Find where the given text appears and provide that cell's center as [X, Y] coordinate. 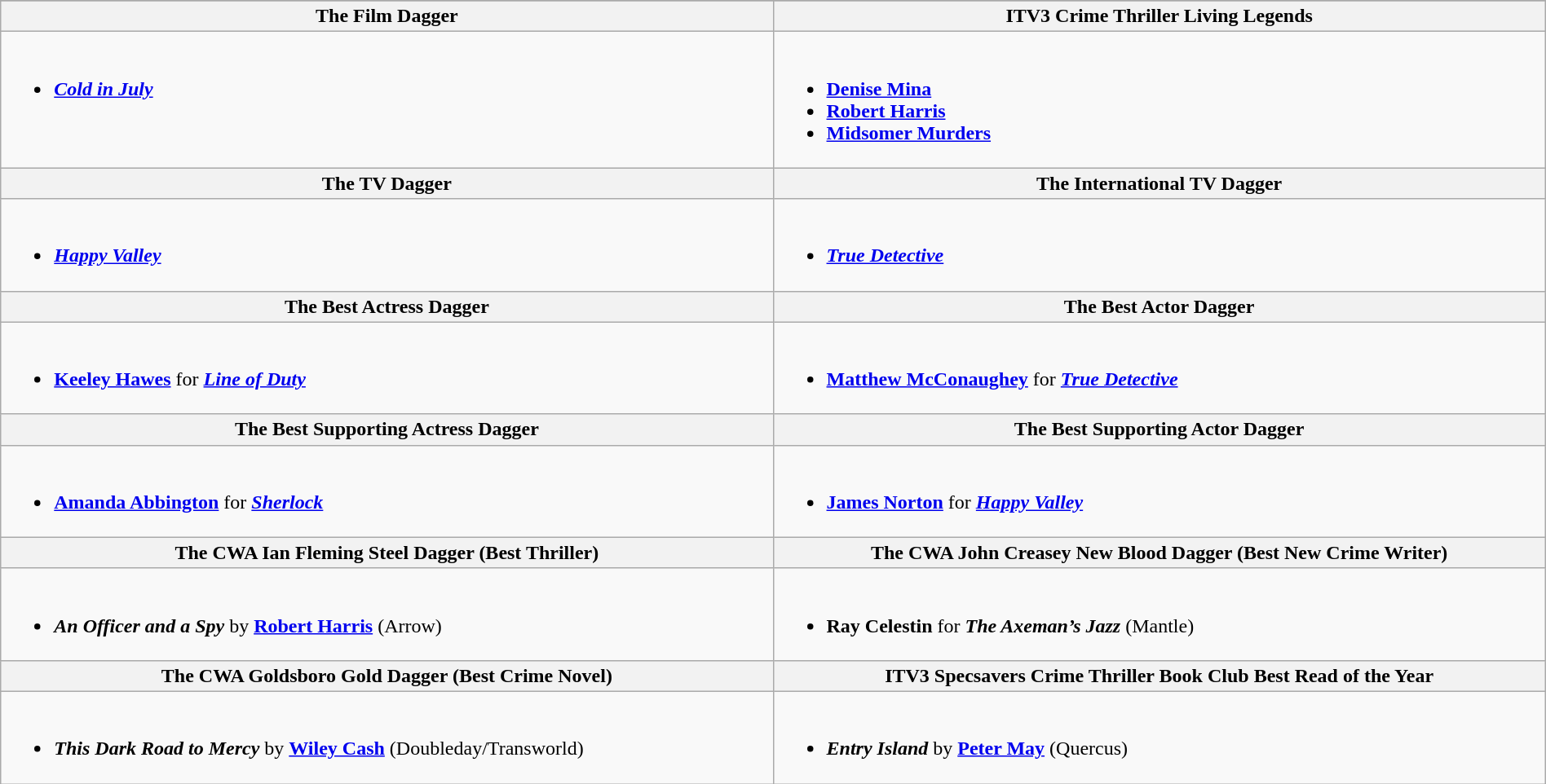
Happy Valley [386, 244]
Cold in July [386, 99]
ITV3 Crime Thriller Living Legends [1159, 16]
This Dark Road to Mercy by Wiley Cash (Doubleday/Transworld) [386, 737]
The CWA Ian Fleming Steel Dagger (Best Thriller) [386, 553]
The Best Actress Dagger [386, 306]
An Officer and a Spy by Robert Harris (Arrow) [386, 614]
The Best Supporting Actor Dagger [1159, 429]
The Film Dagger [386, 16]
The CWA Goldsboro Gold Dagger (Best Crime Novel) [386, 676]
Entry Island by Peter May (Quercus) [1159, 737]
Amanda Abbington for Sherlock [386, 491]
Keeley Hawes for Line of Duty [386, 368]
ITV3 Specsavers Crime Thriller Book Club Best Read of the Year [1159, 676]
The CWA John Creasey New Blood Dagger (Best New Crime Writer) [1159, 553]
Matthew McConaughey for True Detective [1159, 368]
True Detective [1159, 244]
The Best Actor Dagger [1159, 306]
The TV Dagger [386, 183]
Ray Celestin for The Axeman’s Jazz (Mantle) [1159, 614]
The Best Supporting Actress Dagger [386, 429]
Denise MinaRobert HarrisMidsomer Murders [1159, 99]
James Norton for Happy Valley [1159, 491]
The International TV Dagger [1159, 183]
